Scan for the cell matching the given text and deliver its [x, y] coordinate at center. 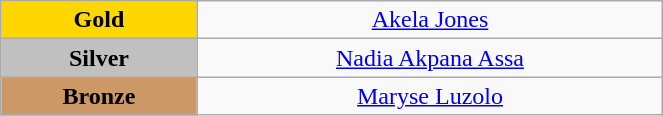
Bronze [99, 96]
Nadia Akpana Assa [430, 58]
Gold [99, 20]
Silver [99, 58]
Maryse Luzolo [430, 96]
Akela Jones [430, 20]
